From the cell containing the given text, extract its center point as [x, y] coordinate. 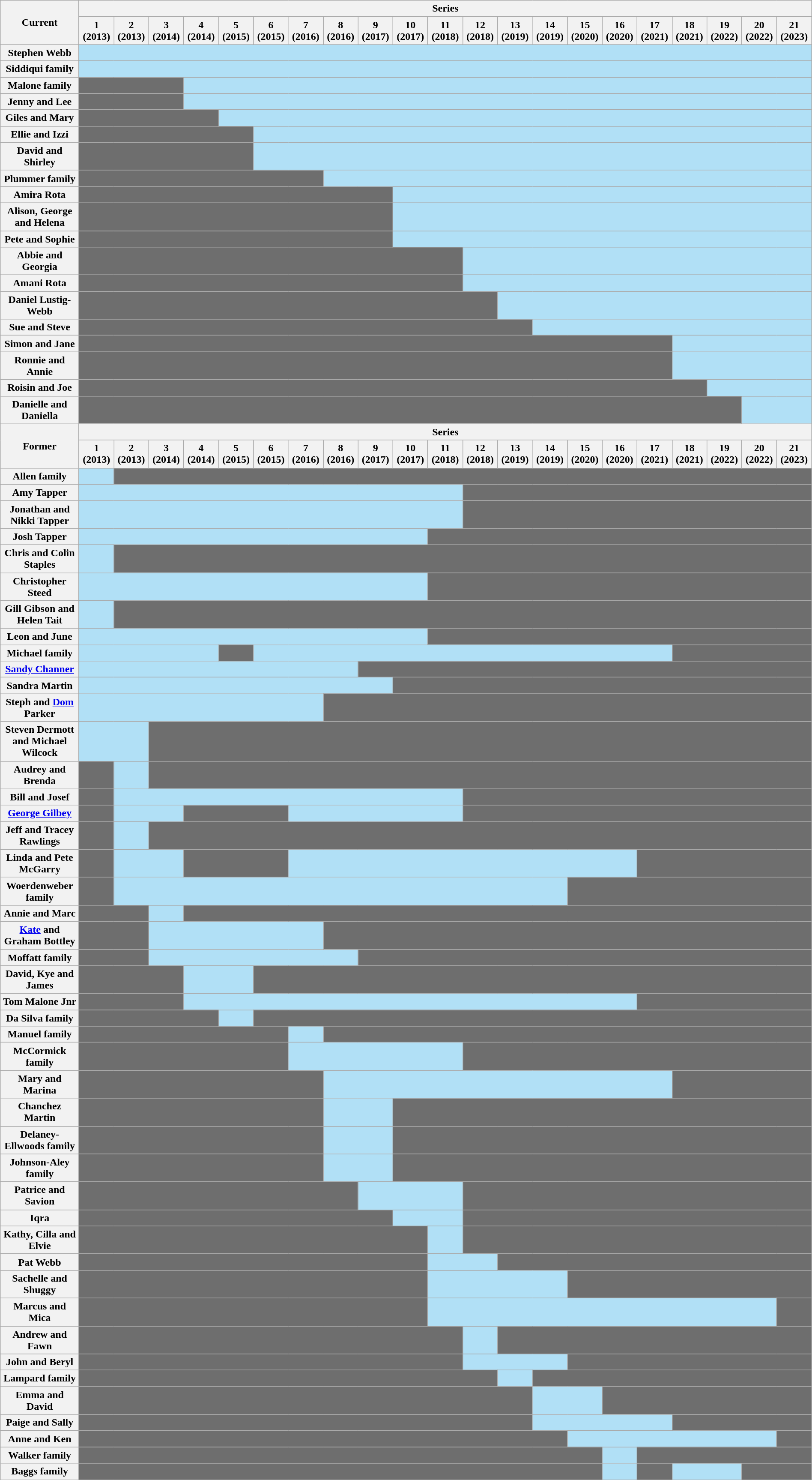
Delaney-Ellwoods family [40, 1140]
Christopher Steed [40, 586]
Pete and Sophie [40, 239]
Danielle and Daniella [40, 410]
Annie and Marc [40, 913]
Current [40, 22]
Giles and Mary [40, 118]
Kathy, Cilla and Elvie [40, 1240]
Manuel family [40, 1034]
Sachelle and Shuggy [40, 1284]
Sandy Channer [40, 669]
Ellie and Izzi [40, 134]
John and Beryl [40, 1362]
Da Silva family [40, 1018]
Jenny and Lee [40, 102]
McCormick family [40, 1057]
Walker family [40, 1455]
Woerdenweber family [40, 891]
Josh Tapper [40, 536]
Baggs family [40, 1471]
David, Kye and James [40, 980]
Stephen Webb [40, 53]
Marcus and Mica [40, 1312]
Daniel Lustig-Webb [40, 305]
Gill Gibson and Helen Tait [40, 614]
Michael family [40, 653]
Pat Webb [40, 1262]
Anne and Ken [40, 1439]
Jeff and Tracey Rawlings [40, 836]
Paige and Sally [40, 1423]
Amira Rota [40, 195]
Emma and David [40, 1400]
Former [40, 446]
George Gilbey [40, 813]
Simon and Jane [40, 344]
Steph and Dom Parker [40, 708]
Steven Dermott and Michael Wilcock [40, 741]
Leon and June [40, 637]
Ronnie and Annie [40, 366]
Kate and Graham Bottley [40, 935]
Allen family [40, 476]
Amani Rota [40, 283]
Abbie and Georgia [40, 261]
Roisin and Joe [40, 388]
Tom Malone Jnr [40, 1002]
Sandra Martin [40, 686]
Mary and Marina [40, 1084]
Andrew and Fawn [40, 1339]
Siddiqui family [40, 69]
Moffatt family [40, 958]
Alison, George and Helena [40, 217]
Malone family [40, 85]
Jonathan and Nikki Tapper [40, 514]
Sue and Steve [40, 327]
David and Shirley [40, 156]
Linda and Pete McGarry [40, 863]
Chris and Colin Staples [40, 559]
Bill and Josef [40, 797]
Chanchez Martin [40, 1112]
Amy Tapper [40, 492]
Lampard family [40, 1378]
Plummer family [40, 178]
Johnson-Aley family [40, 1168]
Audrey and Brenda [40, 775]
Iqra [40, 1218]
Patrice and Savion [40, 1195]
